Extract the (x, y) coordinate from the center of the cell holding the provided text.  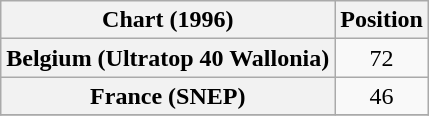
France (SNEP) (168, 96)
46 (382, 96)
72 (382, 58)
Position (382, 20)
Belgium (Ultratop 40 Wallonia) (168, 58)
Chart (1996) (168, 20)
